Scan for the cell matching the given text and deliver its [X, Y] coordinate at center. 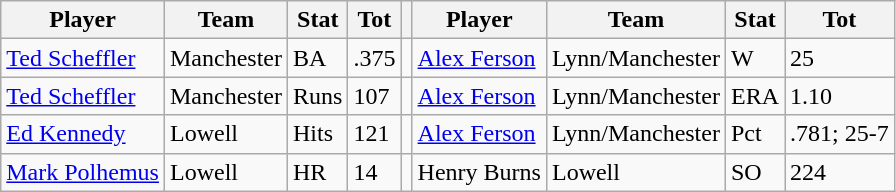
Ed Kennedy [83, 134]
SO [754, 172]
Henry Burns [479, 172]
Mark Polhemus [83, 172]
Runs [318, 96]
121 [374, 134]
14 [374, 172]
.781; 25-7 [840, 134]
107 [374, 96]
ERA [754, 96]
Pct [754, 134]
25 [840, 58]
224 [840, 172]
1.10 [840, 96]
BA [318, 58]
HR [318, 172]
W [754, 58]
Hits [318, 134]
.375 [374, 58]
